Return the [x, y] coordinate for the center point of the cell that contains the specified text.  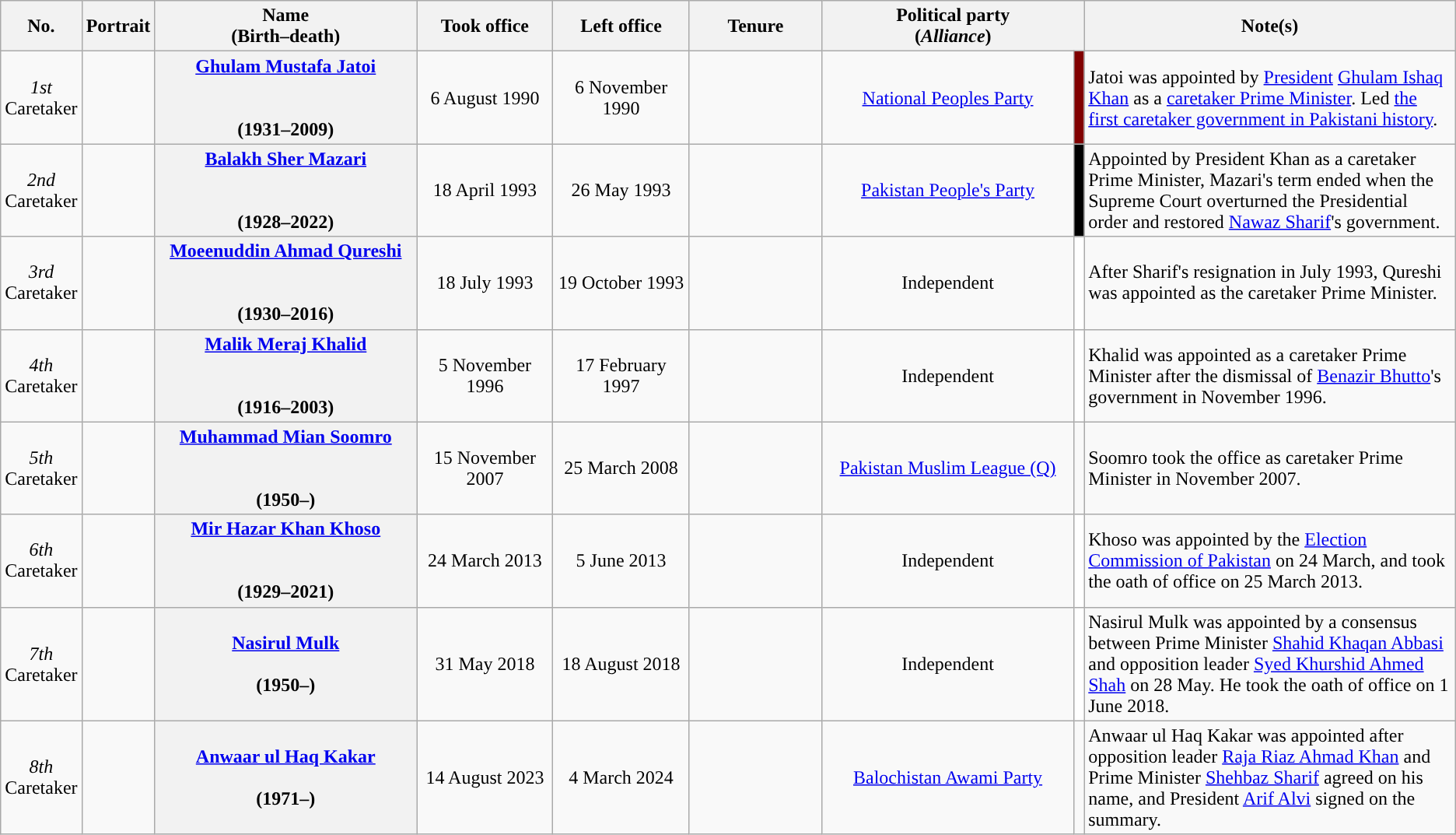
18 July 1993 [485, 283]
2nd Caretaker [41, 190]
Political party(Alliance) [954, 26]
No. [41, 26]
3rd Caretaker [41, 283]
31 May 2018 [485, 664]
24 March 2013 [485, 560]
Balakh Sher Mazari(1928–2022) [286, 190]
Anwaar ul Haq Kakar(1971–) [286, 777]
4th Caretaker [41, 375]
4 March 2024 [621, 777]
Nasirul Mulk(1950–) [286, 664]
Note(s) [1270, 26]
26 May 1993 [621, 190]
6th Caretaker [41, 560]
18 August 2018 [621, 664]
8th Caretaker [41, 777]
Khalid was appointed as a caretaker Prime Minister after the dismissal of Benazir Bhutto's government in November 1996. [1270, 375]
Name(Birth–death) [286, 26]
Khoso was appointed by the Election Commission of Pakistan on 24 March, and took the oath of office on 25 March 2013. [1270, 560]
Ghulam Mustafa Jatoi(1931–2009) [286, 98]
17 February 1997 [621, 375]
Balochistan Awami Party [948, 777]
5th Caretaker [41, 468]
Left office [621, 26]
1st Caretaker [41, 98]
Pakistan Muslim League (Q) [948, 468]
6 August 1990 [485, 98]
Took office [485, 26]
After Sharif's resignation in July 1993, Qureshi was appointed as the caretaker Prime Minister. [1270, 283]
15 November 2007 [485, 468]
18 April 1993 [485, 190]
Moeenuddin Ahmad Qureshi(1930–2016) [286, 283]
5 November 1996 [485, 375]
Pakistan People's Party [948, 190]
5 June 2013 [621, 560]
Tenure [756, 26]
7th Caretaker [41, 664]
6 November 1990 [621, 98]
Malik Meraj Khalid(1916–2003) [286, 375]
19 October 1993 [621, 283]
National Peoples Party [948, 98]
Mir Hazar Khan Khoso(1929–2021) [286, 560]
Portrait [118, 26]
Jatoi was appointed by President Ghulam Ishaq Khan as a caretaker Prime Minister. Led the first caretaker government in Pakistani history. [1270, 98]
14 August 2023 [485, 777]
25 March 2008 [621, 468]
Muhammad Mian Soomro(1950–) [286, 468]
Soomro took the office as caretaker Prime Minister in November 2007. [1270, 468]
